Identify which cell holds the provided text, then report its (X, Y) central coordinate. 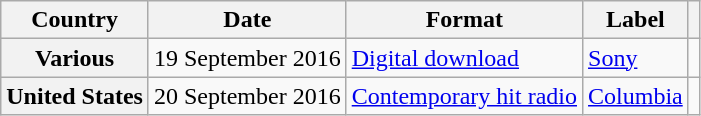
Various (75, 58)
Date (247, 20)
19 September 2016 (247, 58)
20 September 2016 (247, 96)
Label (636, 20)
Digital download (464, 58)
Columbia (636, 96)
Contemporary hit radio (464, 96)
Format (464, 20)
Country (75, 20)
United States (75, 96)
Sony (636, 58)
